Return [X, Y] of the center of cell containing provided text 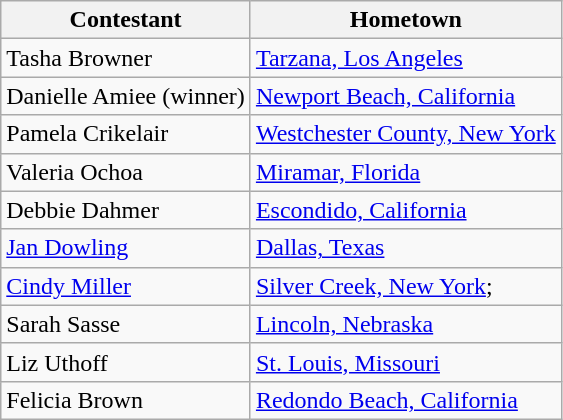
Valeria Ochoa [126, 172]
Felicia Brown [126, 400]
Sarah Sasse [126, 324]
Lincoln, Nebraska [406, 324]
Escondido, California [406, 210]
Dallas, Texas [406, 248]
Debbie Dahmer [126, 210]
Newport Beach, California [406, 96]
Hometown [406, 20]
Liz Uthoff [126, 362]
Jan Dowling [126, 248]
Cindy Miller [126, 286]
Miramar, Florida [406, 172]
Danielle Amiee (winner) [126, 96]
Contestant [126, 20]
Westchester County, New York [406, 134]
Pamela Crikelair [126, 134]
Tasha Browner [126, 58]
St. Louis, Missouri [406, 362]
Tarzana, Los Angeles [406, 58]
Silver Creek, New York; [406, 286]
Redondo Beach, California [406, 400]
